Return (X, Y) of the center of cell containing provided text 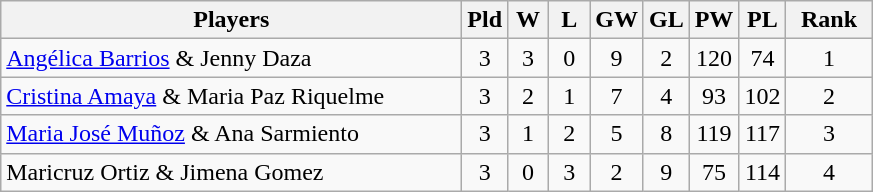
GL (666, 20)
75 (714, 172)
W (528, 20)
7 (617, 96)
120 (714, 58)
Maricruz Ortiz & Jimena Gomez (232, 172)
Pld (485, 20)
5 (617, 134)
Rank (829, 20)
GW (617, 20)
117 (762, 134)
PW (714, 20)
Maria José Muñoz & Ana Sarmiento (232, 134)
PL (762, 20)
8 (666, 134)
L (570, 20)
Cristina Amaya & Maria Paz Riquelme (232, 96)
Players (232, 20)
119 (714, 134)
74 (762, 58)
Angélica Barrios & Jenny Daza (232, 58)
102 (762, 96)
114 (762, 172)
93 (714, 96)
